Determine the (X, Y) coordinate at the center of the cell enclosing the given text.  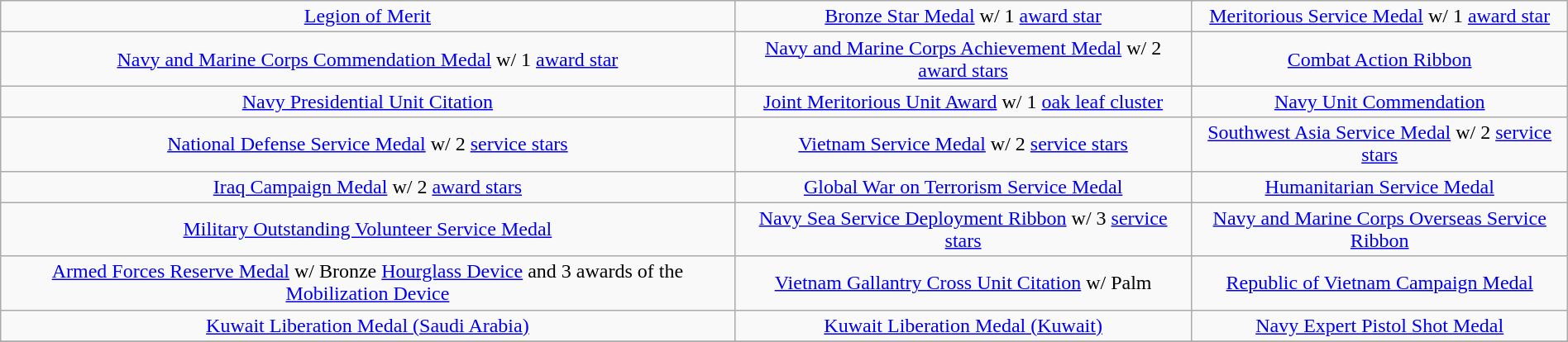
Navy and Marine Corps Overseas Service Ribbon (1379, 230)
Vietnam Service Medal w/ 2 service stars (963, 144)
Meritorious Service Medal w/ 1 award star (1379, 17)
Navy Expert Pistol Shot Medal (1379, 325)
Navy and Marine Corps Achievement Medal w/ 2 award stars (963, 59)
Navy Sea Service Deployment Ribbon w/ 3 service stars (963, 230)
National Defense Service Medal w/ 2 service stars (367, 144)
Bronze Star Medal w/ 1 award star (963, 17)
Republic of Vietnam Campaign Medal (1379, 283)
Navy and Marine Corps Commendation Medal w/ 1 award star (367, 59)
Kuwait Liberation Medal (Saudi Arabia) (367, 325)
Armed Forces Reserve Medal w/ Bronze Hourglass Device and 3 awards of the Mobilization Device (367, 283)
Iraq Campaign Medal w/ 2 award stars (367, 187)
Navy Unit Commendation (1379, 102)
Global War on Terrorism Service Medal (963, 187)
Vietnam Gallantry Cross Unit Citation w/ Palm (963, 283)
Navy Presidential Unit Citation (367, 102)
Joint Meritorious Unit Award w/ 1 oak leaf cluster (963, 102)
Legion of Merit (367, 17)
Military Outstanding Volunteer Service Medal (367, 230)
Humanitarian Service Medal (1379, 187)
Southwest Asia Service Medal w/ 2 service stars (1379, 144)
Kuwait Liberation Medal (Kuwait) (963, 325)
Combat Action Ribbon (1379, 59)
